Locate the cell with the specified text and output its (X, Y) center coordinate. 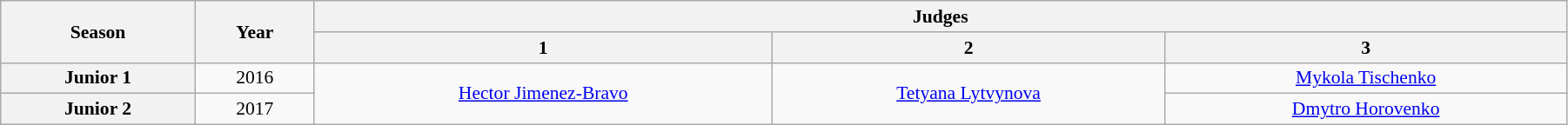
Hector Jimenez-Bravo (543, 94)
Mykola Tischenko (1366, 78)
2 (968, 48)
Judges (940, 16)
1 (543, 48)
Tetyana Lytvynova (968, 94)
2016 (254, 78)
Season (98, 31)
Dmytro Horovenko (1366, 109)
3 (1366, 48)
Junior 2 (98, 109)
Year (254, 31)
2017 (254, 109)
Junior 1 (98, 78)
